Output the [x, y] coordinate of the center of the cell containing the given text.  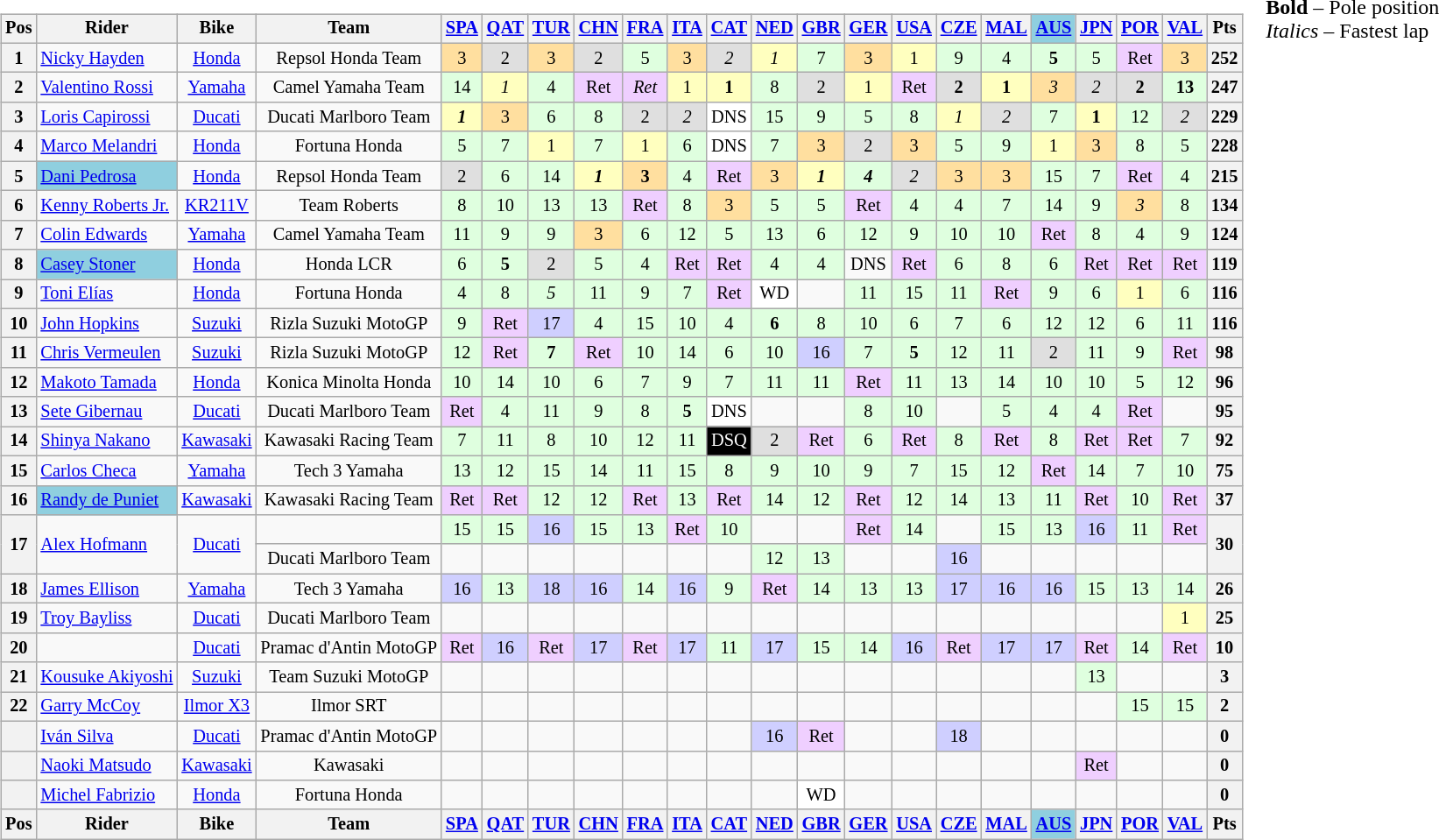
37 [1224, 500]
26 [1224, 589]
Troy Bayliss [107, 618]
75 [1224, 470]
Alex Hofmann [107, 545]
229 [1224, 117]
247 [1224, 88]
22 [18, 707]
Valentino Rossi [107, 88]
Garry McCoy [107, 707]
119 [1224, 265]
96 [1224, 383]
215 [1224, 176]
Marco Melandri [107, 146]
Randy de Puniet [107, 500]
Chris Vermeulen [107, 353]
Shinya Nakano [107, 441]
92 [1224, 441]
124 [1224, 235]
Iván Silva [107, 736]
Team Roberts [349, 206]
19 [18, 618]
Kenny Roberts Jr. [107, 206]
Toni Elías [107, 294]
30 [1224, 545]
228 [1224, 146]
98 [1224, 353]
Dani Pedrosa [107, 176]
Ilmor SRT [349, 707]
95 [1224, 412]
Nicky Hayden [107, 58]
Loris Capirossi [107, 117]
Honda LCR [349, 265]
John Hopkins [107, 323]
134 [1224, 206]
21 [18, 677]
Ilmor X3 [216, 707]
Team Suzuki MotoGP [349, 677]
James Ellison [107, 589]
Carlos Checa [107, 470]
252 [1224, 58]
Naoki Matsudo [107, 766]
KR211V [216, 206]
Colin Edwards [107, 235]
Kousuke Akiyoshi [107, 677]
Makoto Tamada [107, 383]
Michel Fabrizio [107, 795]
Casey Stoner [107, 265]
DSQ [729, 441]
Sete Gibernau [107, 412]
20 [18, 647]
25 [1224, 618]
Konica Minolta Honda [349, 383]
